Provide the [X, Y] coordinate of the cell's center where the given text is located.  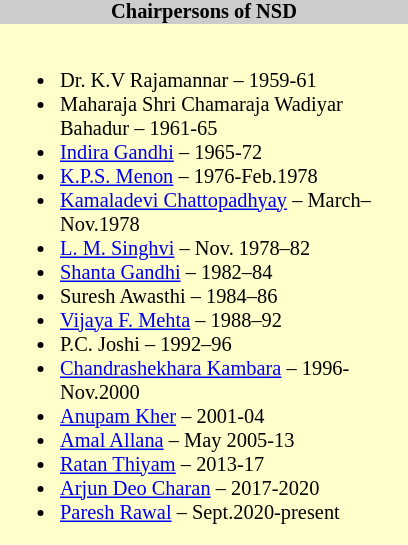
Chairpersons of NSD [204, 12]
